Search for the cell housing the specified text and yield its (x, y) center coordinate. 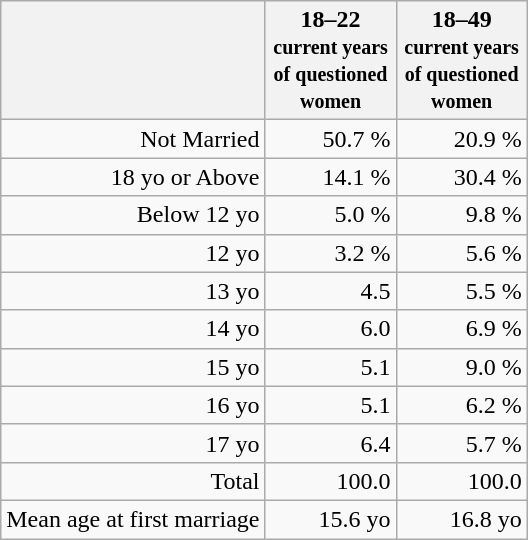
Below 12 yo (133, 215)
6.0 (330, 329)
30.4 % (462, 177)
18 yo or Above (133, 177)
50.7 % (330, 139)
6.4 (330, 443)
Mean age at first marriage (133, 519)
18–49 current years of questioned women (462, 60)
15.6 yo (330, 519)
Total (133, 481)
6.2 % (462, 405)
9.0 % (462, 367)
6.9 % (462, 329)
20.9 % (462, 139)
14 yo (133, 329)
14.1 % (330, 177)
Not Married (133, 139)
5.5 % (462, 291)
16.8 yo (462, 519)
5.6 % (462, 253)
16 yo (133, 405)
17 yo (133, 443)
13 yo (133, 291)
5.0 % (330, 215)
15 yo (133, 367)
9.8 % (462, 215)
4.5 (330, 291)
18–22 current years of questioned women (330, 60)
12 yo (133, 253)
3.2 % (330, 253)
5.7 % (462, 443)
